Detect which cell encompasses the target text, then output its [x, y] center coordinate. 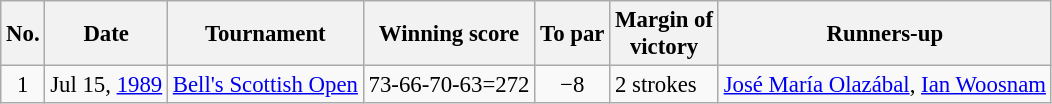
To par [572, 34]
−8 [572, 85]
Margin ofvictory [664, 34]
2 strokes [664, 85]
73-66-70-63=272 [449, 85]
Bell's Scottish Open [266, 85]
1 [23, 85]
Date [106, 34]
No. [23, 34]
Winning score [449, 34]
José María Olazábal, Ian Woosnam [884, 85]
Runners-up [884, 34]
Tournament [266, 34]
Jul 15, 1989 [106, 85]
